For the text-containing cell, return its midpoint in (X, Y) coordinate format. 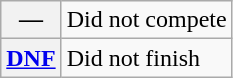
Did not compete (146, 20)
DNF (31, 58)
Did not finish (146, 58)
— (31, 20)
